Search for the cell housing the specified text and yield its [X, Y] center coordinate. 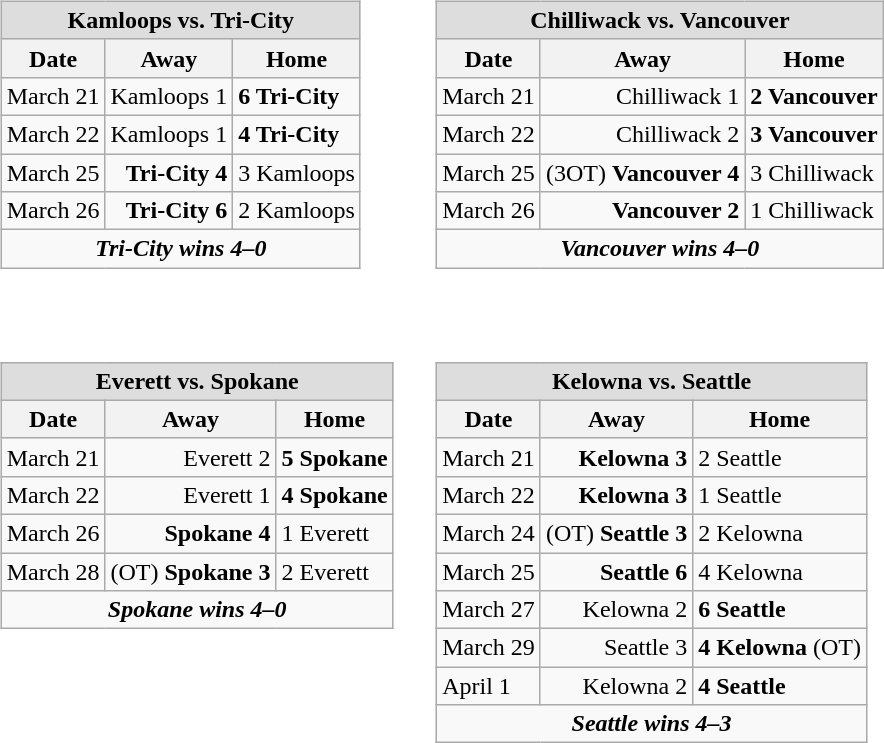
Tri-City 4 [169, 173]
Kelowna vs. Seattle [652, 381]
2 Kamloops [297, 211]
Kamloops vs. Tri-City [180, 20]
Everett 1 [190, 495]
March 24 [489, 533]
4 Spokane [334, 495]
4 Seattle [780, 686]
3 Vancouver [814, 134]
2 Vancouver [814, 96]
3 Kamloops [297, 173]
2 Seattle [780, 457]
Seattle 3 [616, 648]
March 27 [489, 610]
5 Spokane [334, 457]
Chilliwack 2 [642, 134]
April 1 [489, 686]
4 Kelowna [780, 571]
Everett 2 [190, 457]
Spokane 4 [190, 533]
2 Kelowna [780, 533]
March 29 [489, 648]
3 Chilliwack [814, 173]
Seattle wins 4–3 [652, 724]
4 Tri-City [297, 134]
Chilliwack vs. Vancouver [660, 20]
Vancouver wins 4–0 [660, 249]
4 Kelowna (OT) [780, 648]
6 Tri-City [297, 96]
Chilliwack 1 [642, 96]
(OT) Seattle 3 [616, 533]
2 Everett [334, 571]
March 28 [53, 571]
(3OT) Vancouver 4 [642, 173]
Tri-City 6 [169, 211]
(OT) Spokane 3 [190, 571]
1 Everett [334, 533]
Everett vs. Spokane [197, 381]
Vancouver 2 [642, 211]
1 Chilliwack [814, 211]
1 Seattle [780, 495]
Seattle 6 [616, 571]
Spokane wins 4–0 [197, 610]
Tri-City wins 4–0 [180, 249]
6 Seattle [780, 610]
